Locate the cell with the specified text and output its (x, y) center coordinate. 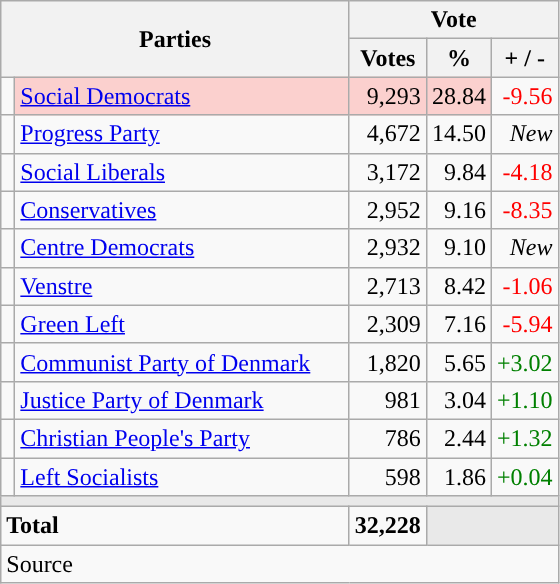
981 (388, 400)
2,309 (388, 324)
Source (280, 564)
9.16 (458, 210)
-8.35 (524, 210)
Venstre (182, 286)
8.42 (458, 286)
% (458, 58)
+ / - (524, 58)
9.84 (458, 172)
Vote (454, 20)
786 (388, 438)
2,713 (388, 286)
32,228 (388, 526)
14.50 (458, 134)
9,293 (388, 96)
1.86 (458, 477)
+3.02 (524, 362)
2,932 (388, 248)
28.84 (458, 96)
Social Liberals (182, 172)
+1.10 (524, 400)
Votes (388, 58)
598 (388, 477)
2,952 (388, 210)
5.65 (458, 362)
Left Socialists (182, 477)
Conservatives (182, 210)
Christian People's Party (182, 438)
4,672 (388, 134)
Total (176, 526)
Justice Party of Denmark (182, 400)
1,820 (388, 362)
Centre Democrats (182, 248)
7.16 (458, 324)
-5.94 (524, 324)
-4.18 (524, 172)
9.10 (458, 248)
Parties (176, 39)
Social Democrats (182, 96)
3.04 (458, 400)
2.44 (458, 438)
Communist Party of Denmark (182, 362)
+0.04 (524, 477)
Progress Party (182, 134)
Green Left (182, 324)
+1.32 (524, 438)
-9.56 (524, 96)
-1.06 (524, 286)
3,172 (388, 172)
